Find where the given text appears and provide that cell's center as (X, Y) coordinate. 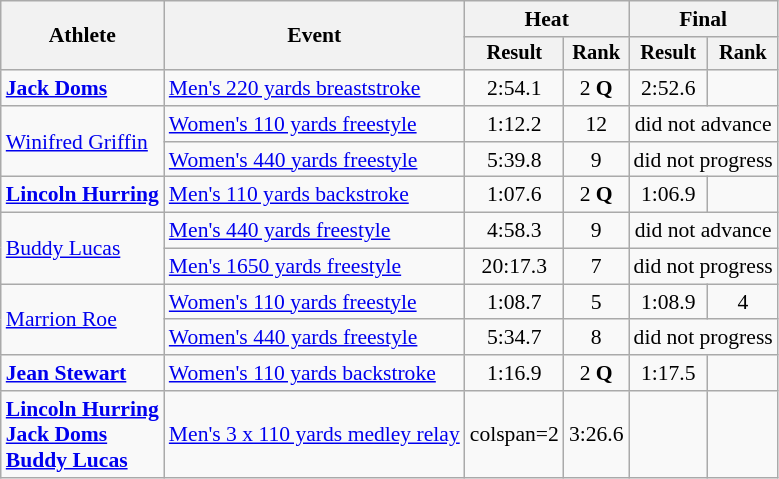
Buddy Lucas (82, 248)
Jack Doms (82, 88)
Women's 110 yards backstroke (314, 373)
7 (596, 267)
Heat (547, 19)
Men's 110 yards backstroke (314, 195)
1:12.2 (514, 124)
Men's 1650 yards freestyle (314, 267)
Event (314, 36)
5:39.8 (514, 160)
4:58.3 (514, 231)
Final (704, 19)
4 (743, 302)
1:06.9 (668, 195)
12 (596, 124)
2:54.1 (514, 88)
Jean Stewart (82, 373)
1:08.7 (514, 302)
5 (596, 302)
1:08.9 (668, 302)
2:52.6 (668, 88)
Athlete (82, 36)
20:17.3 (514, 267)
3:26.6 (596, 434)
Men's 440 yards freestyle (314, 231)
8 (596, 338)
colspan=2 (514, 434)
Lincoln HurringJack DomsBuddy Lucas (82, 434)
Lincoln Hurring (82, 195)
1:17.5 (668, 373)
1:16.9 (514, 373)
5:34.7 (514, 338)
Men's 220 yards breaststroke (314, 88)
1:07.6 (514, 195)
Men's 3 x 110 yards medley relay (314, 434)
Winifred Griffin (82, 142)
Marrion Roe (82, 320)
